Scan for the cell matching the given text and deliver its (x, y) coordinate at center. 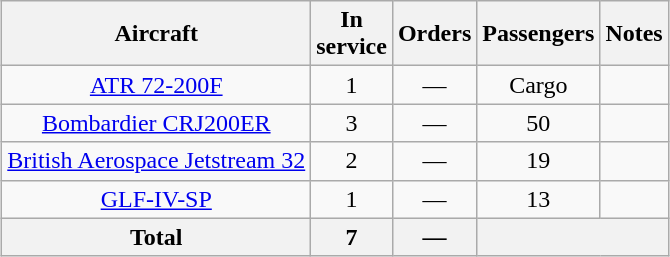
Cargo (538, 85)
British Aerospace Jetstream 32 (156, 161)
Total (156, 237)
In service (352, 34)
50 (538, 123)
13 (538, 199)
3 (352, 123)
Orders (434, 34)
Aircraft (156, 34)
ATR 72-200F (156, 85)
2 (352, 161)
19 (538, 161)
7 (352, 237)
Notes (634, 34)
Passengers (538, 34)
Bombardier CRJ200ER (156, 123)
GLF-IV-SP (156, 199)
